Pinpoint the cell where the given text exists, returning its [x, y] midpoint coordinate. 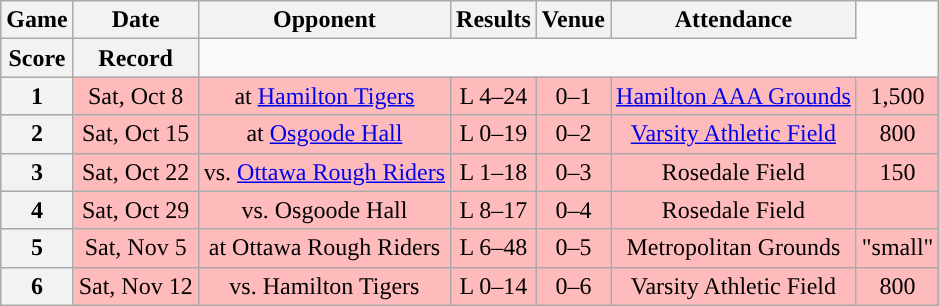
at Ottawa Rough Riders [324, 248]
0–4 [573, 210]
Venue [573, 20]
0–3 [573, 172]
Sat, Oct 22 [136, 172]
L 0–14 [494, 286]
0–6 [573, 286]
1,500 [898, 96]
L 0–19 [494, 134]
3 [37, 172]
0–2 [573, 134]
0–5 [573, 248]
1 [37, 96]
L 4–24 [494, 96]
2 [37, 134]
at Osgoode Hall [324, 134]
150 [898, 172]
5 [37, 248]
Sat, Oct 8 [136, 96]
Sat, Nov 5 [136, 248]
Opponent [324, 20]
L 6–48 [494, 248]
Date [136, 20]
Score [37, 58]
Game [37, 20]
0–1 [573, 96]
Sat, Oct 29 [136, 210]
Sat, Oct 15 [136, 134]
Hamilton AAA Grounds [734, 96]
Metropolitan Grounds [734, 248]
"small" [898, 248]
Sat, Nov 12 [136, 286]
at Hamilton Tigers [324, 96]
Attendance [734, 20]
L 8–17 [494, 210]
4 [37, 210]
vs. Ottawa Rough Riders [324, 172]
L 1–18 [494, 172]
6 [37, 286]
vs. Hamilton Tigers [324, 286]
vs. Osgoode Hall [324, 210]
Record [136, 58]
Results [494, 20]
